Detect which cell encompasses the target text, then output its (x, y) center coordinate. 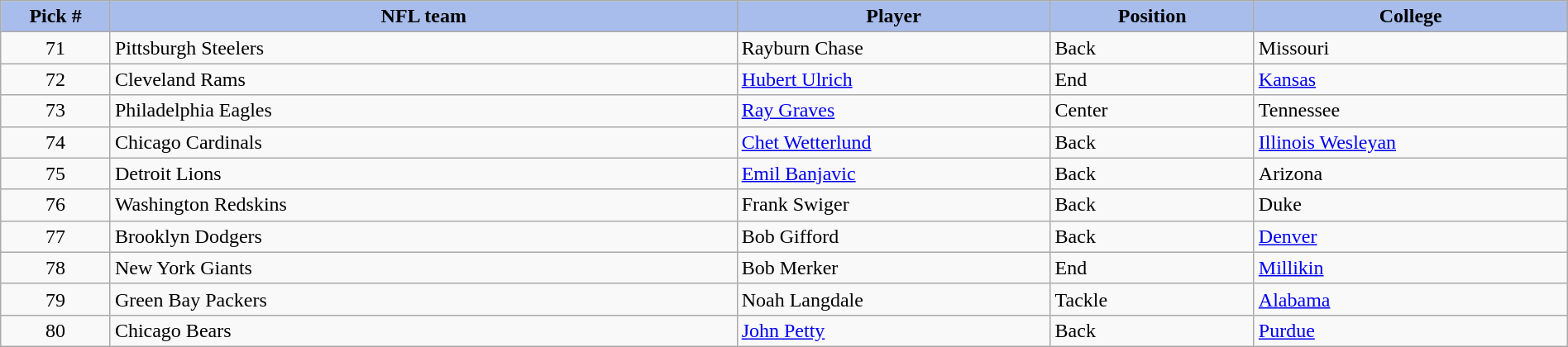
Duke (1411, 205)
Chicago Cardinals (423, 142)
Washington Redskins (423, 205)
Pick # (56, 17)
74 (56, 142)
John Petty (893, 330)
Position (1152, 17)
Player (893, 17)
NFL team (423, 17)
72 (56, 79)
Millikin (1411, 268)
Emil Banjavic (893, 173)
College (1411, 17)
Illinois Wesleyan (1411, 142)
71 (56, 48)
80 (56, 330)
Pittsburgh Steelers (423, 48)
78 (56, 268)
Denver (1411, 236)
77 (56, 236)
Bob Merker (893, 268)
Alabama (1411, 299)
79 (56, 299)
Purdue (1411, 330)
Cleveland Rams (423, 79)
Rayburn Chase (893, 48)
75 (56, 173)
Detroit Lions (423, 173)
New York Giants (423, 268)
Hubert Ulrich (893, 79)
Philadelphia Eagles (423, 111)
Frank Swiger (893, 205)
Green Bay Packers (423, 299)
Kansas (1411, 79)
Noah Langdale (893, 299)
Chet Wetterlund (893, 142)
Brooklyn Dodgers (423, 236)
Bob Gifford (893, 236)
73 (56, 111)
Chicago Bears (423, 330)
Ray Graves (893, 111)
Arizona (1411, 173)
Missouri (1411, 48)
Center (1152, 111)
Tackle (1152, 299)
Tennessee (1411, 111)
76 (56, 205)
